Search for the cell housing the specified text and yield its (x, y) center coordinate. 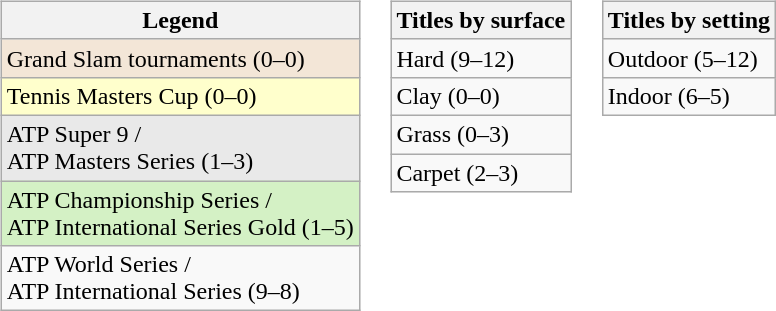
ATP Super 9 /ATP Masters Series (1–3) (180, 148)
Tennis Masters Cup (0–0) (180, 96)
Titles by surface (481, 20)
ATP World Series /ATP International Series (9–8) (180, 278)
Carpet (2–3) (481, 173)
Legend (180, 20)
Clay (0–0) (481, 96)
Hard (9–12) (481, 58)
Outdoor (5–12) (688, 58)
Indoor (6–5) (688, 96)
Grass (0–3) (481, 134)
Titles by setting (688, 20)
Grand Slam tournaments (0–0) (180, 58)
ATP Championship Series /ATP International Series Gold (1–5) (180, 212)
